Return (x, y) of the center of cell containing provided text 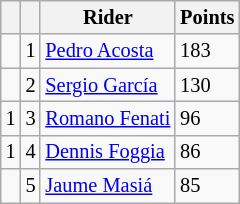
Romano Fenati (108, 118)
Pedro Acosta (108, 51)
5 (31, 186)
Sergio García (108, 85)
Rider (108, 17)
183 (207, 51)
85 (207, 186)
3 (31, 118)
86 (207, 152)
2 (31, 85)
4 (31, 152)
96 (207, 118)
Jaume Masiá (108, 186)
Points (207, 17)
Dennis Foggia (108, 152)
130 (207, 85)
